Return the (X, Y) coordinate for the center point of the cell that contains the specified text.  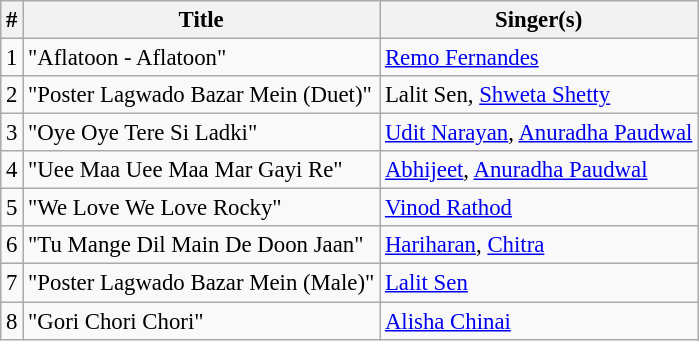
Alisha Chinai (539, 321)
5 (12, 208)
6 (12, 245)
Vinod Rathod (539, 208)
2 (12, 95)
Udit Narayan, Anuradha Paudwal (539, 133)
3 (12, 133)
"Oye Oye Tere Si Ladki" (202, 133)
"Poster Lagwado Bazar Mein (Male)" (202, 283)
Abhijeet, Anuradha Paudwal (539, 170)
"Poster Lagwado Bazar Mein (Duet)" (202, 95)
4 (12, 170)
Remo Fernandes (539, 58)
Singer(s) (539, 20)
"Uee Maa Uee Maa Mar Gayi Re" (202, 170)
Lalit Sen, Shweta Shetty (539, 95)
7 (12, 283)
"Gori Chori Chori" (202, 321)
Lalit Sen (539, 283)
8 (12, 321)
"Aflatoon - Aflatoon" (202, 58)
Title (202, 20)
1 (12, 58)
"We Love We Love Rocky" (202, 208)
"Tu Mange Dil Main De Doon Jaan" (202, 245)
Hariharan, Chitra (539, 245)
# (12, 20)
